Find where the given text appears and provide that cell's center as [x, y] coordinate. 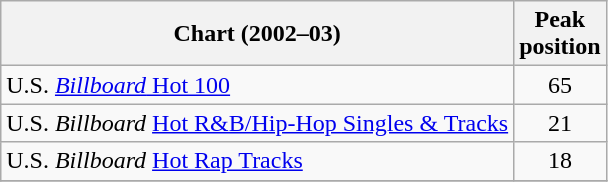
Peakposition [560, 34]
U.S. Billboard Hot Rap Tracks [258, 161]
21 [560, 123]
18 [560, 161]
Chart (2002–03) [258, 34]
U.S. Billboard Hot 100 [258, 85]
U.S. Billboard Hot R&B/Hip-Hop Singles & Tracks [258, 123]
65 [560, 85]
